Pinpoint the cell where the given text exists, returning its (X, Y) midpoint coordinate. 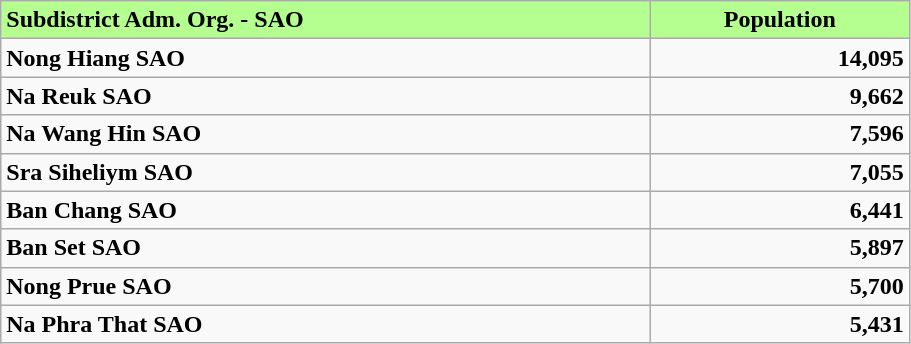
Subdistrict Adm. Org. - SAO (326, 20)
Nong Hiang SAO (326, 58)
Ban Chang SAO (326, 210)
6,441 (780, 210)
Na Wang Hin SAO (326, 134)
Na Phra That SAO (326, 324)
Ban Set SAO (326, 248)
9,662 (780, 96)
Na Reuk SAO (326, 96)
5,431 (780, 324)
Sra Siheliym SAO (326, 172)
14,095 (780, 58)
Population (780, 20)
Nong Prue SAO (326, 286)
5,897 (780, 248)
7,596 (780, 134)
7,055 (780, 172)
5,700 (780, 286)
